Extract the (x, y) coordinate from the center of the cell holding the provided text.  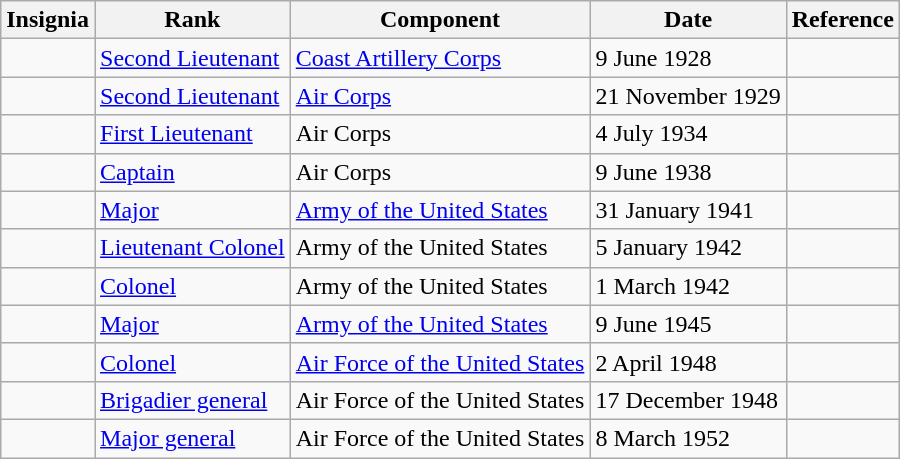
Major general (193, 438)
Insignia (48, 20)
Brigadier general (193, 400)
First Lieutenant (193, 134)
Captain (193, 172)
17 December 1948 (688, 400)
21 November 1929 (688, 96)
1 March 1942 (688, 286)
31 January 1941 (688, 210)
Coast Artillery Corps (440, 58)
9 June 1945 (688, 324)
Rank (193, 20)
Lieutenant Colonel (193, 248)
9 June 1938 (688, 172)
Reference (842, 20)
2 April 1948 (688, 362)
9 June 1928 (688, 58)
4 July 1934 (688, 134)
Date (688, 20)
5 January 1942 (688, 248)
Component (440, 20)
8 March 1952 (688, 438)
